Locate the cell with the specified text and output its [X, Y] center coordinate. 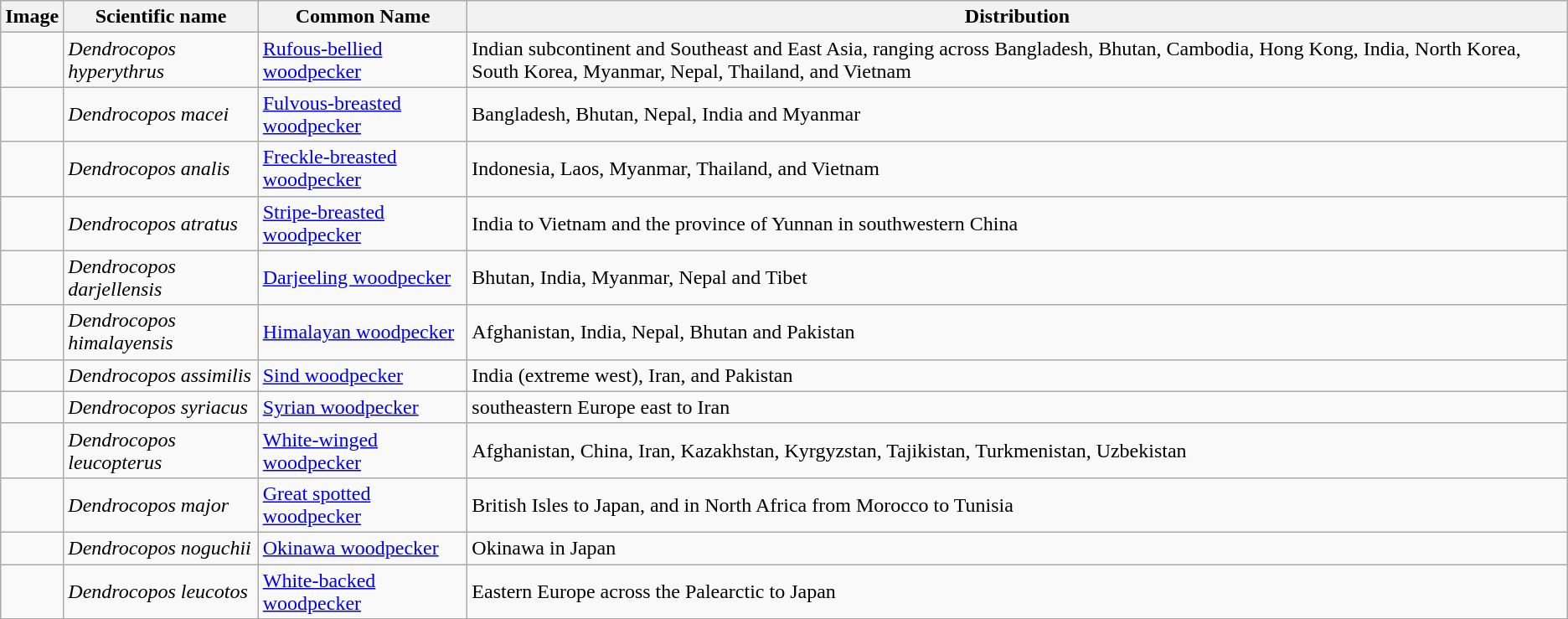
Image [32, 17]
Afghanistan, China, Iran, Kazakhstan, Kyrgyzstan, Tajikistan, Turkmenistan, Uzbekistan [1017, 451]
Afghanistan, India, Nepal, Bhutan and Pakistan [1017, 332]
Dendrocopos leucotos [161, 591]
Dendrocopos atratus [161, 223]
Darjeeling woodpecker [363, 278]
Dendrocopos darjellensis [161, 278]
Syrian woodpecker [363, 407]
Sind woodpecker [363, 375]
Common Name [363, 17]
Himalayan woodpecker [363, 332]
Freckle-breasted woodpecker [363, 169]
Bangladesh, Bhutan, Nepal, India and Myanmar [1017, 114]
Okinawa in Japan [1017, 548]
Rufous-bellied woodpecker [363, 60]
Dendrocopos noguchii [161, 548]
Bhutan, India, Myanmar, Nepal and Tibet [1017, 278]
Distribution [1017, 17]
Great spotted woodpecker [363, 504]
British Isles to Japan, and in North Africa from Morocco to Tunisia [1017, 504]
Dendrocopos assimilis [161, 375]
Scientific name [161, 17]
southeastern Europe east to Iran [1017, 407]
White-backed woodpecker [363, 591]
Dendrocopos hyperythrus [161, 60]
Dendrocopos macei [161, 114]
White-winged woodpecker [363, 451]
Okinawa woodpecker [363, 548]
Dendrocopos leucopterus [161, 451]
Indonesia, Laos, Myanmar, Thailand, and Vietnam [1017, 169]
Eastern Europe across the Palearctic to Japan [1017, 591]
India to Vietnam and the province of Yunnan in southwestern China [1017, 223]
Dendrocopos major [161, 504]
Stripe-breasted woodpecker [363, 223]
Dendrocopos himalayensis [161, 332]
Dendrocopos analis [161, 169]
India (extreme west), Iran, and Pakistan [1017, 375]
Fulvous-breasted woodpecker [363, 114]
Dendrocopos syriacus [161, 407]
